For the text-containing cell, return its midpoint in (X, Y) coordinate format. 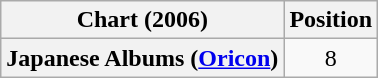
Japanese Albums (Oricon) (142, 58)
Chart (2006) (142, 20)
Position (331, 20)
8 (331, 58)
